Capture the cell that displays the provided text and extract its (x, y) central coordinate. 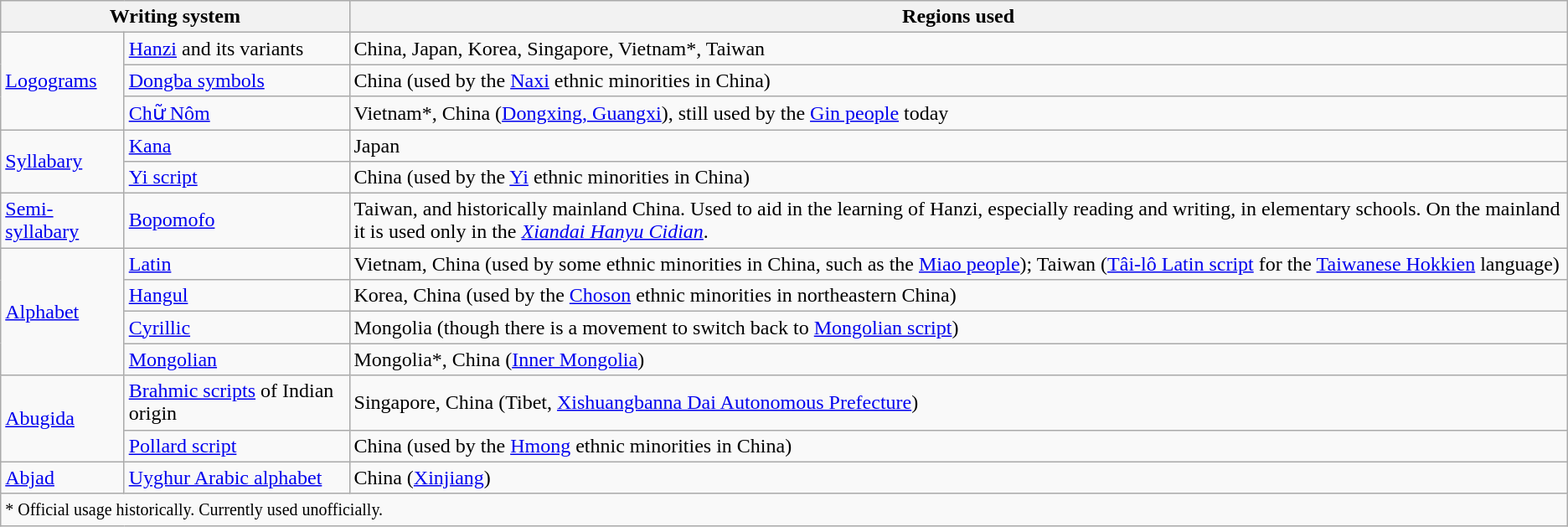
Chữ Nôm (236, 113)
China, Japan, Korea, Singapore, Vietnam*, Taiwan (958, 49)
* Official usage historically. Currently used unofficially. (784, 509)
Yi script (236, 178)
Korea, China (used by the Choson ethnic minorities in northeastern China) (958, 296)
Alphabet (62, 312)
China (used by the Naxi ethnic minorities in China) (958, 80)
Cyrillic (236, 328)
China (Xinjiang) (958, 478)
Regions used (958, 17)
Vietnam*, China (Dongxing, Guangxi), still used by the Gin people today (958, 113)
Singapore, China (Tibet, Xishuangbanna Dai Autonomous Prefecture) (958, 402)
Pollard script (236, 446)
Japan (958, 145)
Brahmic scripts of Indian origin (236, 402)
Abugida (62, 419)
Mongolian (236, 359)
Kana (236, 145)
Abjad (62, 478)
Latin (236, 264)
Mongolia*, China (Inner Mongolia) (958, 359)
Bopomofo (236, 221)
Hanzi and its variants (236, 49)
Uyghur Arabic alphabet (236, 478)
Hangul (236, 296)
Semi-syllabary (62, 221)
Dongba symbols (236, 80)
Mongolia (though there is a movement to switch back to Mongolian script) (958, 328)
Logograms (62, 81)
China (used by the Yi ethnic minorities in China) (958, 178)
China (used by the Hmong ethnic minorities in China) (958, 446)
Syllabary (62, 161)
Vietnam, China (used by some ethnic minorities in China, such as the Miao people); Taiwan (Tâi-lô Latin script for the Taiwanese Hokkien language) (958, 264)
Writing system (175, 17)
